Pinpoint the cell where the given text exists, returning its [x, y] midpoint coordinate. 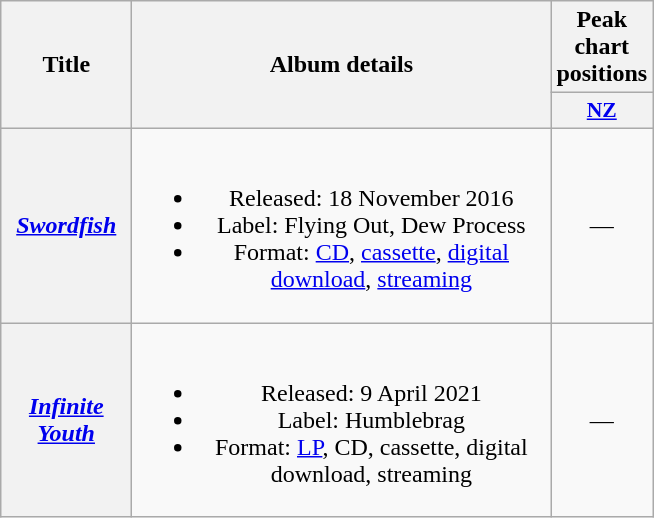
Swordfish [66, 225]
Infinite Youth [66, 419]
Title [66, 65]
Released: 9 April 2021Label: HumblebragFormat: LP, CD, cassette, digital download, streaming [342, 419]
Album details [342, 65]
NZ [602, 111]
Peak chart positions [602, 47]
Released: 18 November 2016Label: Flying Out, Dew ProcessFormat: CD, cassette, digital download, streaming [342, 225]
